Provide the [X, Y] coordinate of the cell's center where the given text is located.  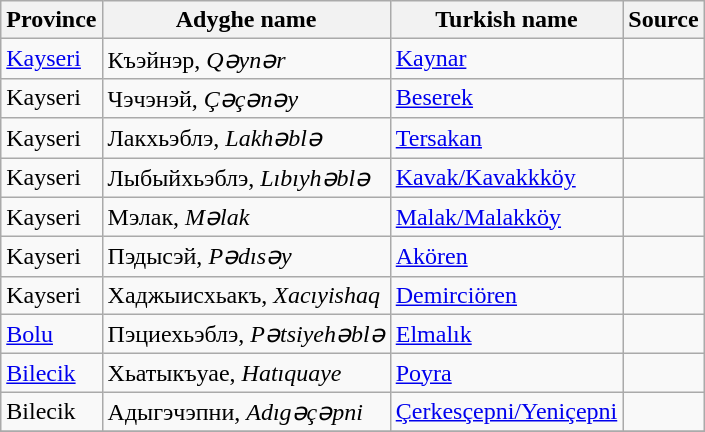
Akören [506, 257]
Къэйнэр, Qəynər [246, 59]
Kaynar [506, 59]
Beserek [506, 98]
Turkish name [506, 20]
Poyra [506, 373]
Province [52, 20]
Demirciören [506, 295]
Адыгэчэпни, Adıgəçəpni [246, 412]
Tersakan [506, 138]
Elmalık [506, 334]
Лакхьэблэ, Lakhəblə [246, 138]
Adyghe name [246, 20]
Çerkesçepni/Yeniçepni [506, 412]
Bolu [52, 334]
Kavak/Kavakkköy [506, 178]
Пэциехьэблэ, Pətsiyehəblə [246, 334]
Чэчэнэй, Çəçənəy [246, 98]
Лыбыйхьэблэ, Lıbıyhəblə [246, 178]
Хьатыкъуае, Hatıquaye [246, 373]
Malak/Malakköy [506, 217]
Мэлак, Məlak [246, 217]
Хаджыисхьакъ, Xacıyishaq [246, 295]
Пэдысэй, Pədısəy [246, 257]
Source [664, 20]
